Detect which cell encompasses the target text, then output its [x, y] center coordinate. 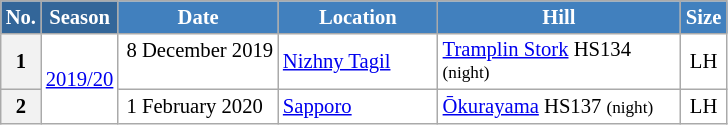
2 [21, 106]
Sapporo [358, 106]
8 December 2019 [198, 61]
Hill [559, 16]
1 [21, 61]
Location [358, 16]
Size [704, 16]
2019/20 [80, 78]
1 February 2020 [198, 106]
Season [80, 16]
Ōkurayama HS137 (night) [559, 106]
No. [21, 16]
Date [198, 16]
Nizhny Tagil [358, 61]
Tramplin Stork HS134 (night) [559, 61]
